Capture the cell that displays the provided text and extract its [x, y] central coordinate. 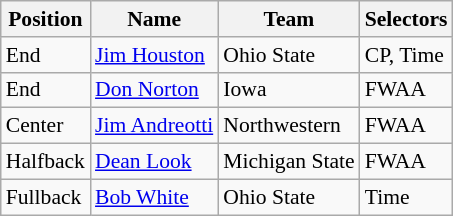
CP, Time [406, 55]
Don Norton [154, 90]
Position [46, 19]
Iowa [288, 90]
Team [288, 19]
Fullback [46, 197]
Northwestern [288, 126]
Michigan State [288, 162]
Center [46, 126]
Time [406, 197]
Name [154, 19]
Dean Look [154, 162]
Halfback [46, 162]
Bob White [154, 197]
Selectors [406, 19]
Jim Andreotti [154, 126]
Jim Houston [154, 55]
